From the cell containing the given text, extract its center point as (X, Y) coordinate. 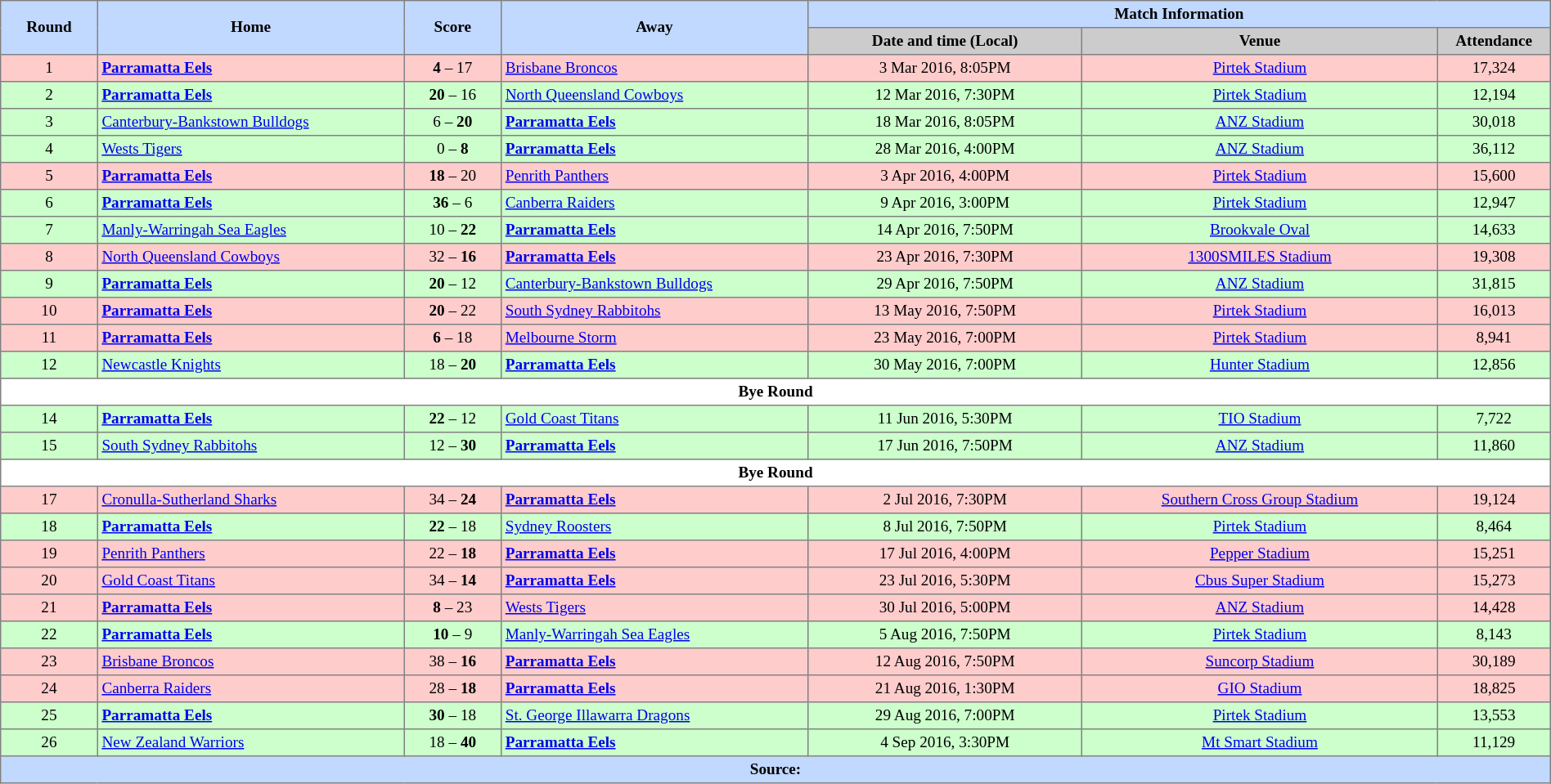
8 – 23 (452, 608)
20 – 12 (452, 284)
17 Jun 2016, 7:50PM (944, 446)
8 Jul 2016, 7:50PM (944, 526)
23 Jul 2016, 5:30PM (944, 580)
8,941 (1494, 338)
18 (49, 526)
2 Jul 2016, 7:30PM (944, 500)
18,825 (1494, 688)
36,112 (1494, 149)
14 Apr 2016, 7:50PM (944, 231)
Venue (1260, 41)
GIO Stadium (1260, 688)
Melbourne Storm (654, 338)
4 (49, 149)
TIO Stadium (1260, 419)
30,018 (1494, 123)
Southern Cross Group Stadium (1260, 500)
23 Apr 2016, 7:30PM (944, 257)
8 (49, 257)
6 (49, 203)
36 – 6 (452, 203)
5 (49, 177)
30,189 (1494, 662)
12 – 30 (452, 446)
28 Mar 2016, 4:00PM (944, 149)
34 – 24 (452, 500)
15,251 (1494, 554)
34 – 14 (452, 580)
Sydney Roosters (654, 526)
22 (49, 634)
12 (49, 365)
Away (654, 28)
8,143 (1494, 634)
Source: (775, 770)
Brookvale Oval (1260, 231)
18 – 40 (452, 742)
17,324 (1494, 69)
11,129 (1494, 742)
28 – 18 (452, 688)
Match Information (1179, 15)
18 Mar 2016, 8:05PM (944, 123)
1300SMILES Stadium (1260, 257)
Suncorp Stadium (1260, 662)
12 Mar 2016, 7:30PM (944, 95)
16,013 (1494, 311)
0 – 8 (452, 149)
14 (49, 419)
3 Mar 2016, 8:05PM (944, 69)
10 – 22 (452, 231)
4 – 17 (452, 69)
8,464 (1494, 526)
13,553 (1494, 716)
29 Aug 2016, 7:00PM (944, 716)
25 (49, 716)
7,722 (1494, 419)
New Zealand Warriors (250, 742)
12,947 (1494, 203)
12,856 (1494, 365)
St. George Illawarra Dragons (654, 716)
24 (49, 688)
Cbus Super Stadium (1260, 580)
Round (49, 28)
30 – 18 (452, 716)
12,194 (1494, 95)
10 (49, 311)
21 Aug 2016, 1:30PM (944, 688)
Hunter Stadium (1260, 365)
3 (49, 123)
11 (49, 338)
10 – 9 (452, 634)
13 May 2016, 7:50PM (944, 311)
15,273 (1494, 580)
23 (49, 662)
17 Jul 2016, 4:00PM (944, 554)
Home (250, 28)
20 – 16 (452, 95)
29 Apr 2016, 7:50PM (944, 284)
9 (49, 284)
12 Aug 2016, 7:50PM (944, 662)
19,308 (1494, 257)
Attendance (1494, 41)
7 (49, 231)
15 (49, 446)
21 (49, 608)
22 – 12 (452, 419)
32 – 16 (452, 257)
Date and time (Local) (944, 41)
14,428 (1494, 608)
9 Apr 2016, 3:00PM (944, 203)
5 Aug 2016, 7:50PM (944, 634)
2 (49, 95)
20 (49, 580)
17 (49, 500)
20 – 22 (452, 311)
15,600 (1494, 177)
11 Jun 2016, 5:30PM (944, 419)
11,860 (1494, 446)
14,633 (1494, 231)
Score (452, 28)
4 Sep 2016, 3:30PM (944, 742)
Mt Smart Stadium (1260, 742)
19,124 (1494, 500)
31,815 (1494, 284)
26 (49, 742)
30 Jul 2016, 5:00PM (944, 608)
38 – 16 (452, 662)
6 – 18 (452, 338)
3 Apr 2016, 4:00PM (944, 177)
Cronulla-Sutherland Sharks (250, 500)
30 May 2016, 7:00PM (944, 365)
23 May 2016, 7:00PM (944, 338)
Pepper Stadium (1260, 554)
6 – 20 (452, 123)
1 (49, 69)
19 (49, 554)
Newcastle Knights (250, 365)
